Provide the [x, y] coordinate of the cell's center where the given text is located.  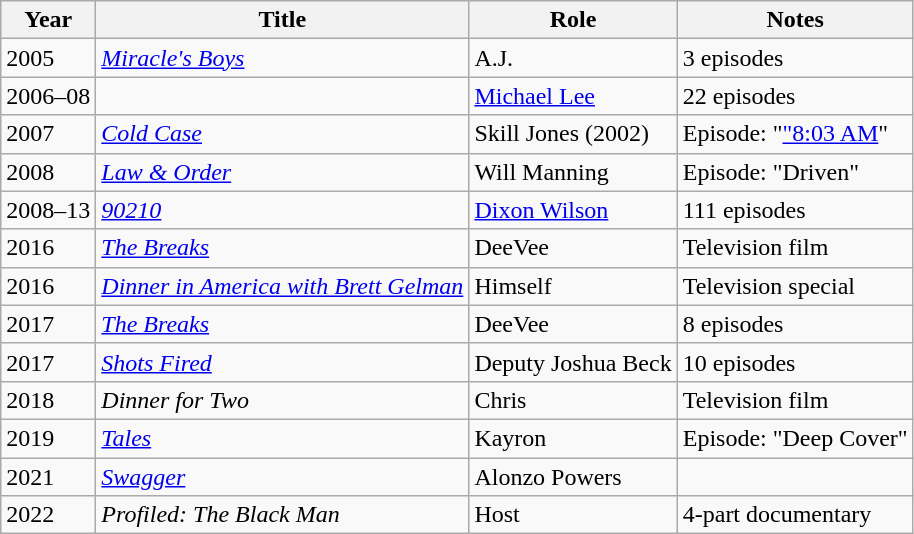
2022 [48, 515]
Episode: ""8:03 AM" [795, 134]
Dinner for Two [282, 400]
Swagger [282, 477]
Will Manning [573, 172]
2006–08 [48, 96]
Tales [282, 438]
2019 [48, 438]
Profiled: The Black Man [282, 515]
10 episodes [795, 362]
Host [573, 515]
Chris [573, 400]
Dixon Wilson [573, 210]
2007 [48, 134]
Shots Fired [282, 362]
Role [573, 20]
8 episodes [795, 324]
2021 [48, 477]
2008 [48, 172]
Himself [573, 286]
Alonzo Powers [573, 477]
Notes [795, 20]
90210 [282, 210]
Law & Order [282, 172]
111 episodes [795, 210]
Year [48, 20]
Episode: "Deep Cover" [795, 438]
A.J. [573, 58]
Episode: "Driven" [795, 172]
4-part documentary [795, 515]
Deputy Joshua Beck [573, 362]
Miracle's Boys [282, 58]
Michael Lee [573, 96]
2008–13 [48, 210]
Title [282, 20]
22 episodes [795, 96]
2018 [48, 400]
3 episodes [795, 58]
2005 [48, 58]
Television special [795, 286]
Kayron [573, 438]
Cold Case [282, 134]
Skill Jones (2002) [573, 134]
Dinner in America with Brett Gelman [282, 286]
